Detect which cell encompasses the target text, then output its [x, y] center coordinate. 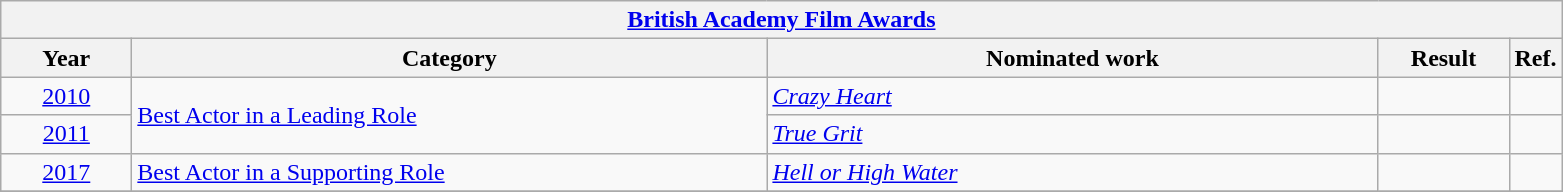
Best Actor in a Supporting Role [450, 172]
Best Actor in a Leading Role [450, 115]
2017 [66, 172]
Ref. [1536, 58]
Hell or High Water [1072, 172]
British Academy Film Awards [782, 20]
Category [450, 58]
True Grit [1072, 134]
Crazy Heart [1072, 96]
Year [66, 58]
Result [1444, 58]
2010 [66, 96]
2011 [66, 134]
Nominated work [1072, 58]
